Identify which cell holds the provided text, then report its [X, Y] central coordinate. 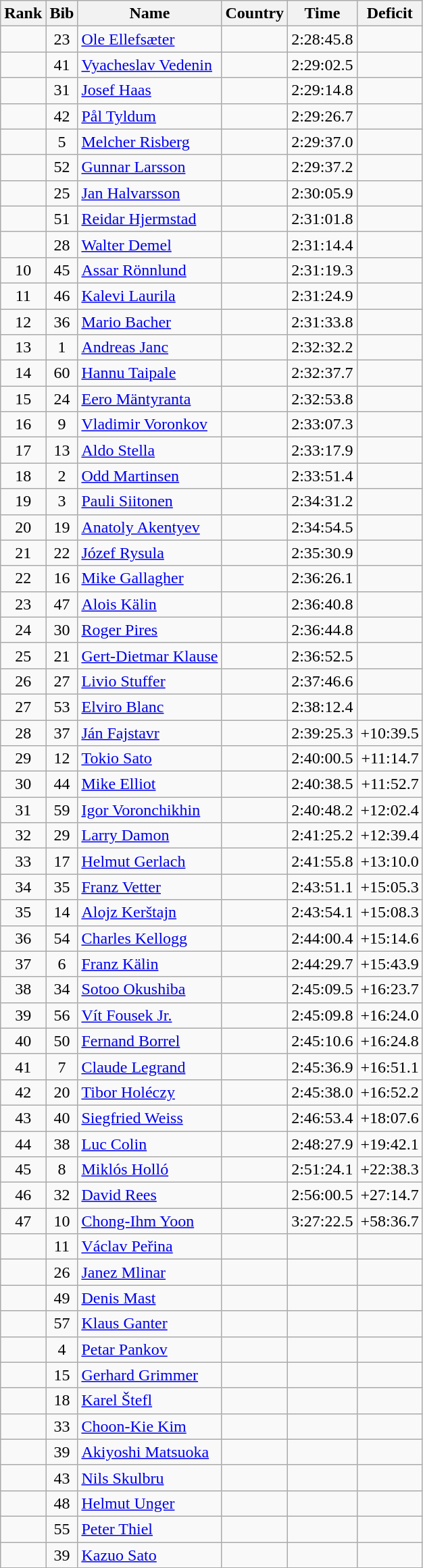
Karel Štefl [150, 1401]
2:31:24.9 [322, 296]
Mike Gallagher [150, 578]
Gerhard Grimmer [150, 1375]
2:41:55.8 [322, 861]
2:44:00.4 [322, 938]
2 [62, 476]
Siegfried Weiss [150, 1118]
Roger Pires [150, 630]
Mike Elliot [150, 784]
Vít Fousek Jr. [150, 1015]
+27:14.7 [389, 1195]
Franz Kälin [150, 964]
Country [255, 13]
Alois Kälin [150, 604]
60 [62, 373]
2:31:01.8 [322, 219]
1 [62, 348]
+15:43.9 [389, 964]
2:56:00.5 [322, 1195]
Luc Colin [150, 1144]
+11:52.7 [389, 784]
52 [62, 167]
53 [62, 707]
Peter Thiel [150, 1529]
2:29:26.7 [322, 116]
Nils Skulbru [150, 1478]
Tibor Holéczy [150, 1092]
+22:38.3 [389, 1170]
Vyacheslav Vedenin [150, 65]
2:31:14.4 [322, 244]
Deficit [389, 13]
2:41:25.2 [322, 836]
Elviro Blanc [150, 707]
Helmut Gerlach [150, 861]
2:45:09.5 [322, 990]
Kazuo Sato [150, 1555]
5 [62, 142]
2:51:24.1 [322, 1170]
Choon-Kie Kim [150, 1426]
Gert-Dietmar Klause [150, 655]
51 [62, 219]
4 [62, 1349]
2:35:30.9 [322, 553]
3:27:22.5 [322, 1221]
+12:02.4 [389, 810]
Franz Vetter [150, 887]
2:33:17.9 [322, 450]
+18:07.6 [389, 1118]
Chong-Ihm Yoon [150, 1221]
2:46:53.4 [322, 1118]
Igor Voronchikhin [150, 810]
Larry Damon [150, 836]
Bib [62, 13]
Alojz Kerštajn [150, 913]
+13:10.0 [389, 861]
59 [62, 810]
2:33:51.4 [322, 476]
2:30:05.9 [322, 193]
2:36:44.8 [322, 630]
+16:24.8 [389, 1041]
Livio Stuffer [150, 681]
Ján Fajstavr [150, 732]
Fernand Borrel [150, 1041]
Andreas Janc [150, 348]
Václav Peřina [150, 1247]
2:44:29.7 [322, 964]
57 [62, 1324]
+58:36.7 [389, 1221]
+10:39.5 [389, 732]
2:38:12.4 [322, 707]
2:31:33.8 [322, 322]
2:40:48.2 [322, 810]
2:48:27.9 [322, 1144]
Rank [23, 13]
+11:14.7 [389, 759]
2:43:54.1 [322, 913]
Anatoly Akentyev [150, 527]
+15:08.3 [389, 913]
Petar Pankov [150, 1349]
Ole Ellefsæter [150, 39]
2:34:31.2 [322, 502]
Charles Kellogg [150, 938]
Kalevi Laurila [150, 296]
Gunnar Larsson [150, 167]
2:29:02.5 [322, 65]
56 [62, 1015]
2:45:10.6 [322, 1041]
Miklós Holló [150, 1170]
2:45:38.0 [322, 1092]
David Rees [150, 1195]
Aldo Stella [150, 450]
2:43:51.1 [322, 887]
Akiyoshi Matsuoka [150, 1452]
50 [62, 1041]
+12:39.4 [389, 836]
49 [62, 1298]
Mario Bacher [150, 322]
2:33:07.3 [322, 425]
+16:24.0 [389, 1015]
Janez Mlinar [150, 1272]
2:40:00.5 [322, 759]
2:45:09.8 [322, 1015]
2:36:26.1 [322, 578]
2:28:45.8 [322, 39]
Assar Rönnlund [150, 270]
Hannu Taipale [150, 373]
2:32:32.2 [322, 348]
2:45:36.9 [322, 1066]
+16:52.2 [389, 1092]
Odd Martinsen [150, 476]
6 [62, 964]
48 [62, 1503]
3 [62, 502]
2:40:38.5 [322, 784]
+15:05.3 [389, 887]
7 [62, 1066]
+16:23.7 [389, 990]
2:37:46.6 [322, 681]
9 [62, 425]
2:29:14.8 [322, 90]
2:34:54.5 [322, 527]
Reidar Hjermstad [150, 219]
55 [62, 1529]
Eero Mäntyranta [150, 399]
Klaus Ganter [150, 1324]
Vladimir Voronkov [150, 425]
Josef Haas [150, 90]
2:36:52.5 [322, 655]
Denis Mast [150, 1298]
2:29:37.2 [322, 167]
2:29:37.0 [322, 142]
2:32:53.8 [322, 399]
2:36:40.8 [322, 604]
Melcher Risberg [150, 142]
Jan Halvarsson [150, 193]
Sotoo Okushiba [150, 990]
2:32:37.7 [322, 373]
Helmut Unger [150, 1503]
Walter Demel [150, 244]
Józef Rysula [150, 553]
+16:51.1 [389, 1066]
Time [322, 13]
+15:14.6 [389, 938]
Pauli Siitonen [150, 502]
2:39:25.3 [322, 732]
Tokio Sato [150, 759]
+19:42.1 [389, 1144]
Claude Legrand [150, 1066]
Name [150, 13]
8 [62, 1170]
2:31:19.3 [322, 270]
54 [62, 938]
Pål Tyldum [150, 116]
